Search for the cell housing the specified text and yield its (X, Y) center coordinate. 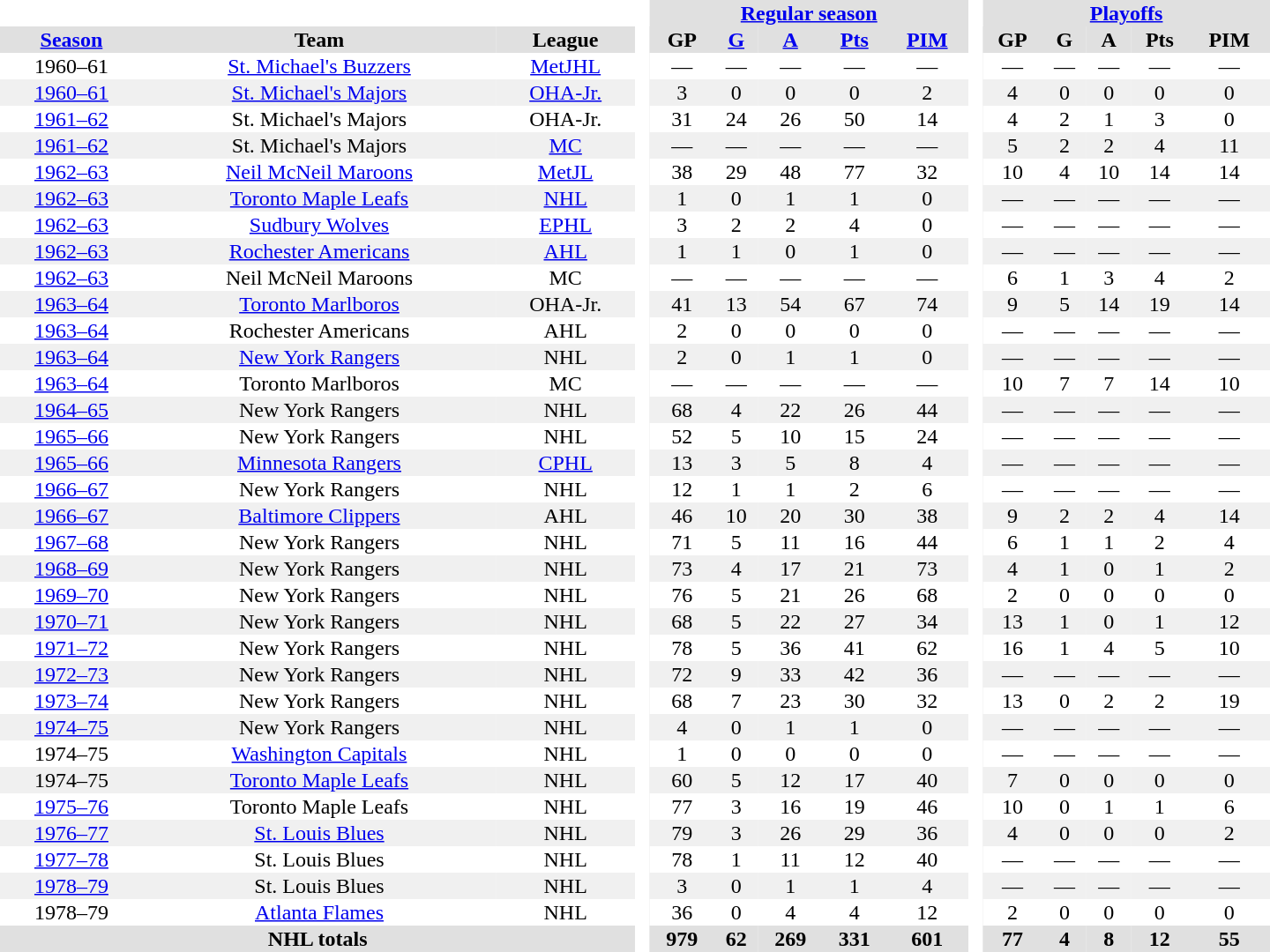
52 (683, 436)
48 (790, 172)
1973–74 (71, 701)
42 (854, 674)
15 (854, 436)
31 (683, 119)
MetJL (565, 172)
1977–78 (71, 859)
71 (683, 542)
Regular season (809, 13)
72 (683, 674)
23 (790, 701)
67 (854, 304)
EPHL (565, 225)
54 (790, 304)
League (565, 40)
Baltimore Clippers (319, 516)
27 (854, 621)
76 (683, 595)
50 (854, 119)
1969–70 (71, 595)
1967–68 (71, 542)
601 (927, 939)
MetJHL (565, 66)
1972–73 (71, 674)
Playoffs (1126, 13)
St. Michael's Buzzers (319, 66)
331 (854, 939)
34 (927, 621)
79 (683, 833)
1970–71 (71, 621)
33 (790, 674)
Sudbury Wolves (319, 225)
1964–65 (71, 410)
1968–69 (71, 569)
Season (71, 40)
269 (790, 939)
20 (790, 516)
55 (1229, 939)
Team (319, 40)
Washington Capitals (319, 754)
74 (927, 304)
NHL totals (317, 939)
60 (683, 780)
Atlanta Flames (319, 912)
CPHL (565, 463)
Minnesota Rangers (319, 463)
1975–76 (71, 807)
1971–72 (71, 648)
1976–77 (71, 833)
979 (683, 939)
